Pinpoint the cell where the given text exists, returning its [x, y] midpoint coordinate. 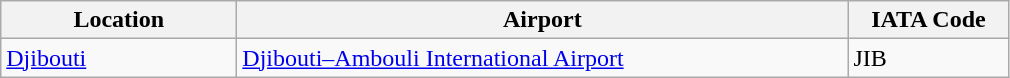
Djibouti [119, 58]
Airport [542, 20]
IATA Code [928, 20]
JIB [928, 58]
Djibouti–Ambouli International Airport [542, 58]
Location [119, 20]
